Search for the cell housing the specified text and yield its [x, y] center coordinate. 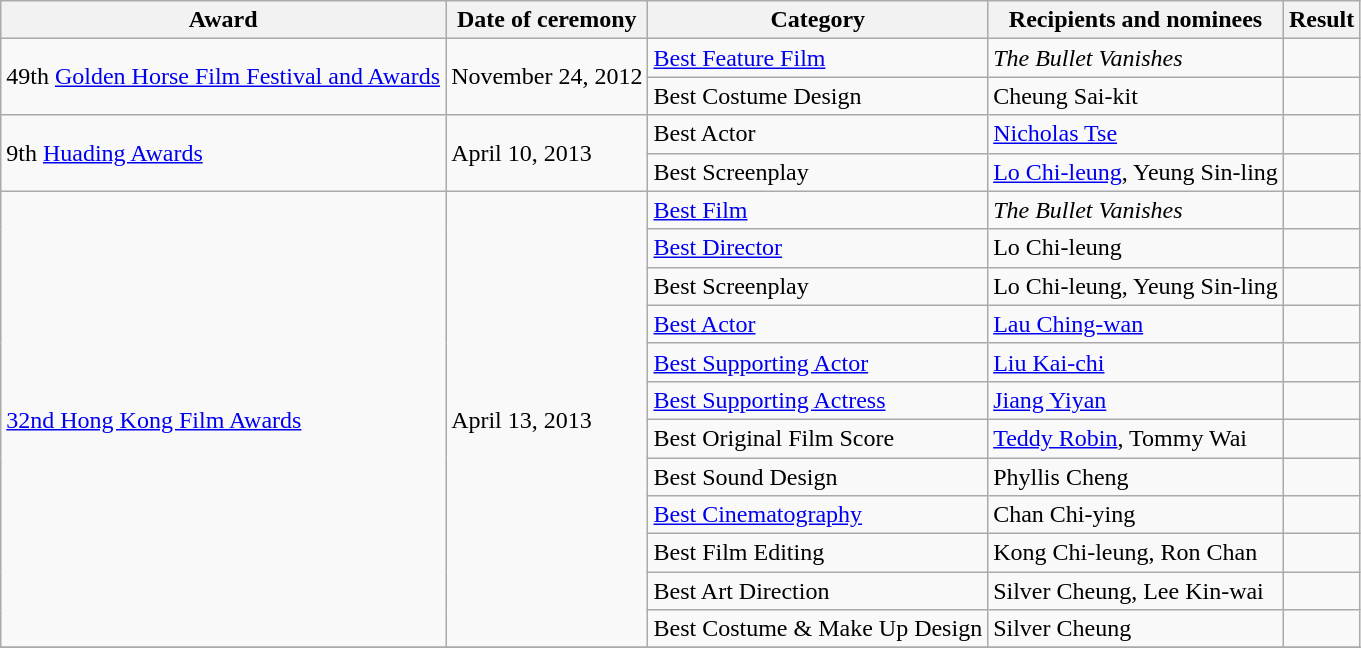
April 13, 2013 [547, 420]
Best Sound Design [818, 477]
Best Supporting Actor [818, 362]
32nd Hong Kong Film Awards [224, 420]
Best Director [818, 248]
Result [1321, 20]
9th Huading Awards [224, 153]
Silver Cheung, Lee Kin-wai [1136, 591]
Teddy Robin, Tommy Wai [1136, 438]
November 24, 2012 [547, 77]
49th Golden Horse Film Festival and Awards [224, 77]
Recipients and nominees [1136, 20]
Best Film [818, 210]
Best Cinematography [818, 515]
Cheung Sai-kit [1136, 96]
Best Feature Film [818, 58]
Best Art Direction [818, 591]
Chan Chi-ying [1136, 515]
Category [818, 20]
Nicholas Tse [1136, 134]
Best Original Film Score [818, 438]
Best Film Editing [818, 553]
Best Costume & Make Up Design [818, 629]
Award [224, 20]
Liu Kai-chi [1136, 362]
Silver Cheung [1136, 629]
Phyllis Cheng [1136, 477]
Jiang Yiyan [1136, 400]
April 10, 2013 [547, 153]
Lau Ching-wan [1136, 324]
Best Costume Design [818, 96]
Best Supporting Actress [818, 400]
Date of ceremony [547, 20]
Lo Chi-leung [1136, 248]
Kong Chi-leung, Ron Chan [1136, 553]
